From the cell containing the given text, extract its center point as (X, Y) coordinate. 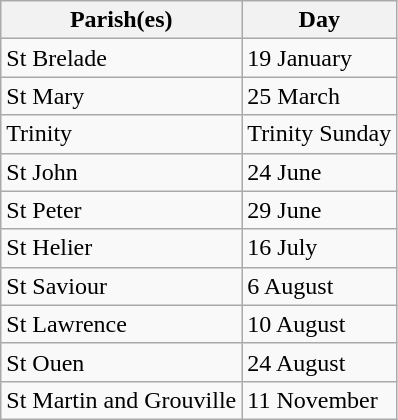
24 August (320, 362)
Day (320, 20)
St Helier (122, 248)
St Ouen (122, 362)
24 June (320, 172)
St Mary (122, 96)
St Martin and Grouville (122, 400)
St Peter (122, 210)
6 August (320, 286)
16 July (320, 248)
Parish(es) (122, 20)
10 August (320, 324)
Trinity (122, 134)
29 June (320, 210)
Trinity Sunday (320, 134)
11 November (320, 400)
St John (122, 172)
St Brelade (122, 58)
St Saviour (122, 286)
St Lawrence (122, 324)
25 March (320, 96)
19 January (320, 58)
